Detect which cell encompasses the target text, then output its [X, Y] center coordinate. 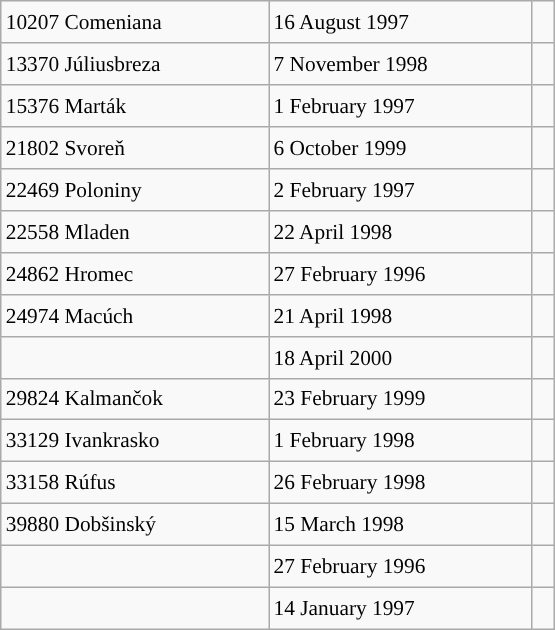
1 February 1998 [400, 441]
13370 Júliusbreza [135, 64]
16 August 1997 [400, 22]
22 April 1998 [400, 232]
24974 Macúch [135, 315]
29824 Kalmančok [135, 399]
21 April 1998 [400, 315]
14 January 1997 [400, 608]
15 March 1998 [400, 525]
6 October 1999 [400, 148]
39880 Dobšinský [135, 525]
15376 Marták [135, 106]
33129 Ivankrasko [135, 441]
24862 Hromec [135, 273]
33158 Rúfus [135, 483]
23 February 1999 [400, 399]
26 February 1998 [400, 483]
21802 Svoreň [135, 148]
7 November 1998 [400, 64]
2 February 1997 [400, 190]
10207 Comeniana [135, 22]
22469 Poloniny [135, 190]
1 February 1997 [400, 106]
22558 Mladen [135, 232]
18 April 2000 [400, 357]
